Extract the (x, y) coordinate from the center of the cell holding the provided text.  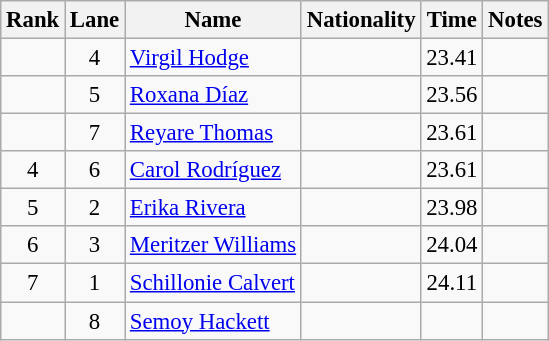
Roxana Díaz (214, 95)
Semoy Hackett (214, 321)
Notes (516, 20)
Reyare Thomas (214, 133)
Carol Rodríguez (214, 170)
Schillonie Calvert (214, 283)
3 (95, 245)
Meritzer Williams (214, 245)
Time (452, 20)
23.41 (452, 58)
Virgil Hodge (214, 58)
Erika Rivera (214, 208)
Rank (33, 20)
1 (95, 283)
Nationality (360, 20)
23.56 (452, 95)
2 (95, 208)
8 (95, 321)
23.98 (452, 208)
24.11 (452, 283)
24.04 (452, 245)
Lane (95, 20)
Name (214, 20)
